Detect which cell encompasses the target text, then output its [x, y] center coordinate. 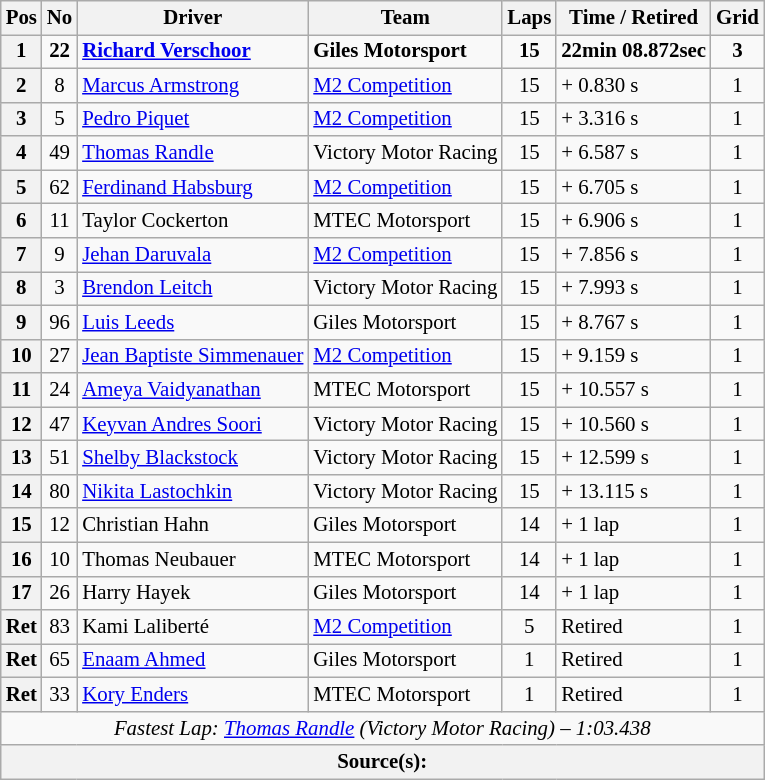
Fastest Lap: Thomas Randle (Victory Motor Racing) – 1:03.438 [382, 728]
Thomas Randle [192, 153]
Ferdinand Habsburg [192, 187]
83 [60, 627]
+ 10.557 s [634, 390]
47 [60, 424]
Christian Hahn [192, 525]
Thomas Neubauer [192, 559]
24 [60, 390]
22min 08.872sec [634, 51]
+ 13.115 s [634, 491]
Enaam Ahmed [192, 661]
33 [60, 695]
Driver [192, 18]
Team [405, 18]
+ 9.159 s [634, 356]
Luis Leeds [192, 322]
Pos [22, 18]
+ 10.560 s [634, 424]
49 [60, 153]
27 [60, 356]
51 [60, 458]
+ 3.316 s [634, 119]
80 [60, 491]
2 [22, 85]
16 [22, 559]
Harry Hayek [192, 593]
Keyvan Andres Soori [192, 424]
Time / Retired [634, 18]
65 [60, 661]
No [60, 18]
Taylor Cockerton [192, 221]
62 [60, 187]
Laps [529, 18]
Jehan Daruvala [192, 255]
Grid [738, 18]
Richard Verschoor [192, 51]
6 [22, 221]
+ 6.587 s [634, 153]
13 [22, 458]
Brendon Leitch [192, 288]
17 [22, 593]
+ 0.830 s [634, 85]
+ 12.599 s [634, 458]
+ 7.856 s [634, 255]
Marcus Armstrong [192, 85]
96 [60, 322]
Shelby Blackstock [192, 458]
Pedro Piquet [192, 119]
Kami Laliberté [192, 627]
Source(s): [382, 762]
4 [22, 153]
Kory Enders [192, 695]
Jean Baptiste Simmenauer [192, 356]
+ 6.906 s [634, 221]
22 [60, 51]
+ 6.705 s [634, 187]
Nikita Lastochkin [192, 491]
Ameya Vaidyanathan [192, 390]
26 [60, 593]
7 [22, 255]
+ 7.993 s [634, 288]
+ 8.767 s [634, 322]
